Pinpoint the cell where the given text exists, returning its (X, Y) midpoint coordinate. 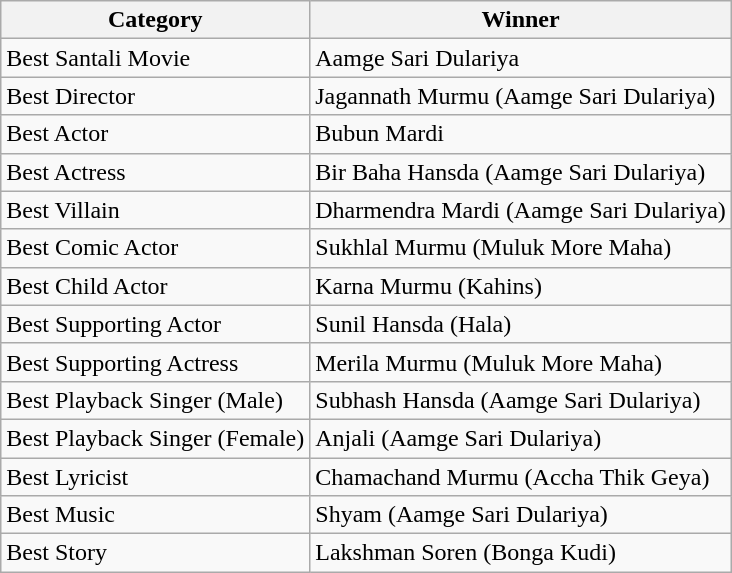
Best Supporting Actor (156, 324)
Best Music (156, 515)
Best Santali Movie (156, 58)
Bir Baha Hansda (Aamge Sari Dulariya) (521, 172)
Best Actress (156, 172)
Lakshman Soren (Bonga Kudi) (521, 553)
Sunil Hansda (Hala) (521, 324)
Subhash Hansda (Aamge Sari Dulariya) (521, 400)
Best Villain (156, 210)
Best Supporting Actress (156, 362)
Best Playback Singer (Female) (156, 438)
Best Director (156, 96)
Best Actor (156, 134)
Best Playback Singer (Male) (156, 400)
Best Story (156, 553)
Winner (521, 20)
Jagannath Murmu (Aamge Sari Dulariya) (521, 96)
Shyam (Aamge Sari Dulariya) (521, 515)
Anjali (Aamge Sari Dulariya) (521, 438)
Bubun Mardi (521, 134)
Sukhlal Murmu (Muluk More Maha) (521, 248)
Best Lyricist (156, 477)
Category (156, 20)
Merila Murmu (Muluk More Maha) (521, 362)
Aamge Sari Dulariya (521, 58)
Best Child Actor (156, 286)
Karna Murmu (Kahins) (521, 286)
Chamachand Murmu (Accha Thik Geya) (521, 477)
Dharmendra Mardi (Aamge Sari Dulariya) (521, 210)
Best Comic Actor (156, 248)
